Detect which cell encompasses the target text, then output its [X, Y] center coordinate. 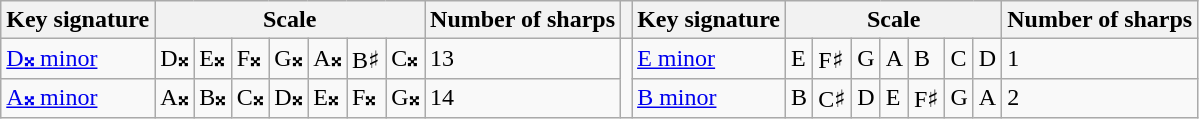
2 [1100, 98]
D𝄪 minor [78, 59]
B♯ [366, 59]
C♯ [832, 98]
13 [523, 59]
14 [523, 98]
C [959, 59]
1 [1100, 59]
B minor [709, 98]
E minor [709, 59]
A𝄪 minor [78, 98]
B𝄪 [213, 98]
